Search for the cell housing the specified text and yield its [x, y] center coordinate. 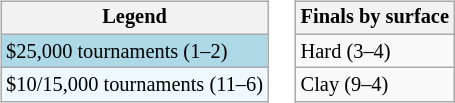
Clay (9–4) [375, 85]
Legend [134, 18]
$10/15,000 tournaments (11–6) [134, 85]
Hard (3–4) [375, 51]
$25,000 tournaments (1–2) [134, 51]
Finals by surface [375, 18]
